From the cell containing the given text, extract its center point as [X, Y] coordinate. 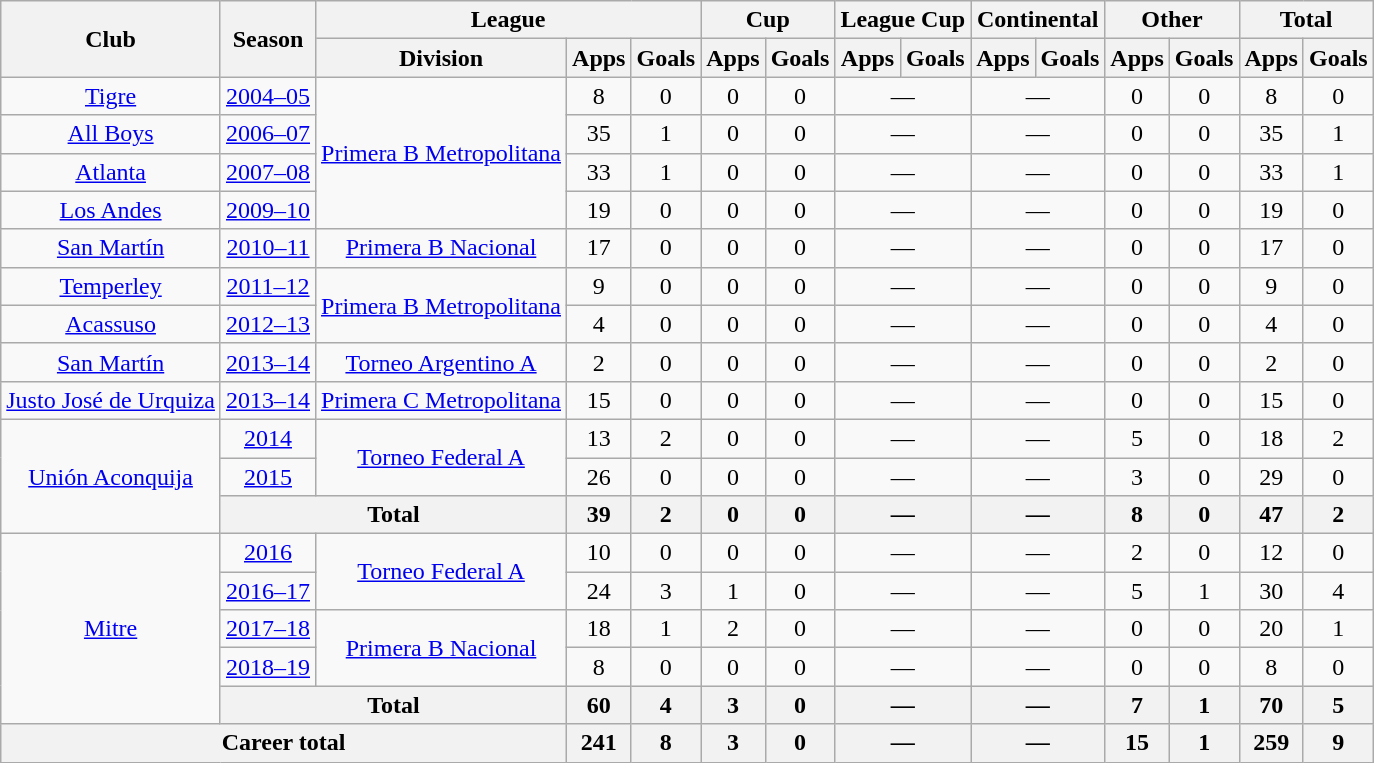
30 [1271, 591]
League Cup [903, 20]
2006–07 [268, 134]
Career total [284, 743]
Atlanta [111, 172]
2016 [268, 553]
2007–08 [268, 172]
2016–17 [268, 591]
241 [599, 743]
Cup [768, 20]
2012–13 [268, 324]
Division [442, 58]
Club [111, 39]
Justo José de Urquiza [111, 400]
70 [1271, 705]
Primera C Metropolitana [442, 400]
2018–19 [268, 667]
Temperley [111, 286]
2015 [268, 477]
Unión Aconquija [111, 476]
20 [1271, 629]
All Boys [111, 134]
26 [599, 477]
2004–05 [268, 96]
29 [1271, 477]
League [508, 20]
Acassuso [111, 324]
Tigre [111, 96]
60 [599, 705]
2009–10 [268, 210]
2010–11 [268, 248]
Los Andes [111, 210]
Mitre [111, 629]
10 [599, 553]
Other [1172, 20]
2011–12 [268, 286]
7 [1137, 705]
Torneo Argentino A [442, 362]
24 [599, 591]
Continental [1038, 20]
Season [268, 39]
39 [599, 515]
2017–18 [268, 629]
2014 [268, 438]
47 [1271, 515]
12 [1271, 553]
13 [599, 438]
259 [1271, 743]
